Extract the [x, y] coordinate from the center of the cell holding the provided text.  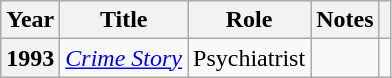
Notes [345, 20]
Title [124, 20]
Role [250, 20]
Psychiatrist [250, 58]
Crime Story [124, 58]
1993 [30, 58]
Year [30, 20]
